Return the (X, Y) coordinate for the center point of the cell that contains the specified text.  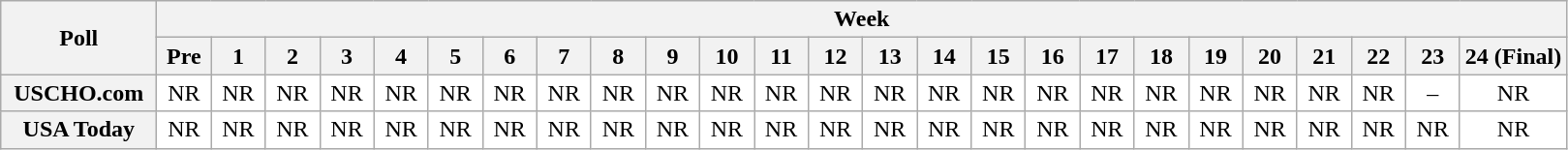
21 (1324, 56)
19 (1215, 56)
23 (1432, 56)
2 (292, 56)
Week (862, 19)
USA Today (79, 130)
22 (1378, 56)
USCHO.com (79, 93)
5 (455, 56)
13 (890, 56)
12 (836, 56)
9 (672, 56)
8 (618, 56)
24 (Final) (1513, 56)
4 (401, 56)
1 (238, 56)
11 (781, 56)
14 (944, 56)
16 (1053, 56)
Pre (184, 56)
17 (1107, 56)
20 (1270, 56)
18 (1161, 56)
Poll (79, 38)
3 (347, 56)
10 (726, 56)
7 (564, 56)
15 (999, 56)
– (1432, 93)
6 (509, 56)
